Return (x, y) of the center of cell containing provided text 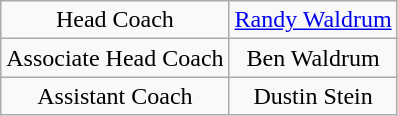
Assistant Coach (115, 96)
Head Coach (115, 20)
Randy Waldrum (313, 20)
Dustin Stein (313, 96)
Associate Head Coach (115, 58)
Ben Waldrum (313, 58)
